Search for the cell housing the specified text and yield its (x, y) center coordinate. 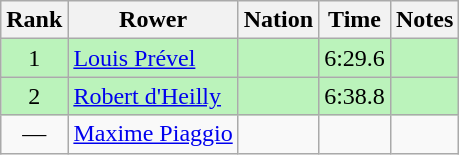
Rower (153, 20)
Robert d'Heilly (153, 96)
6:38.8 (355, 96)
Nation (278, 20)
Time (355, 20)
Notes (424, 20)
1 (34, 58)
— (34, 134)
2 (34, 96)
Louis Prével (153, 58)
Rank (34, 20)
Maxime Piaggio (153, 134)
6:29.6 (355, 58)
